From the cell containing the given text, extract its center point as [x, y] coordinate. 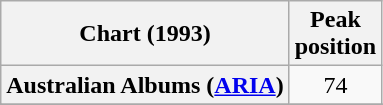
Chart (1993) [145, 34]
74 [335, 85]
Peakposition [335, 34]
Australian Albums (ARIA) [145, 85]
